Determine the (x, y) coordinate at the center of the cell enclosing the given text.  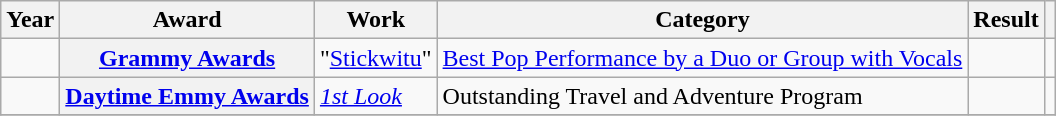
Best Pop Performance by a Duo or Group with Vocals (702, 58)
1st Look (376, 96)
Result (1006, 20)
Year (30, 20)
"Stickwitu" (376, 58)
Outstanding Travel and Adventure Program (702, 96)
Category (702, 20)
Work (376, 20)
Award (188, 20)
Grammy Awards (188, 58)
Daytime Emmy Awards (188, 96)
